Return (X, Y) of the center of cell containing provided text 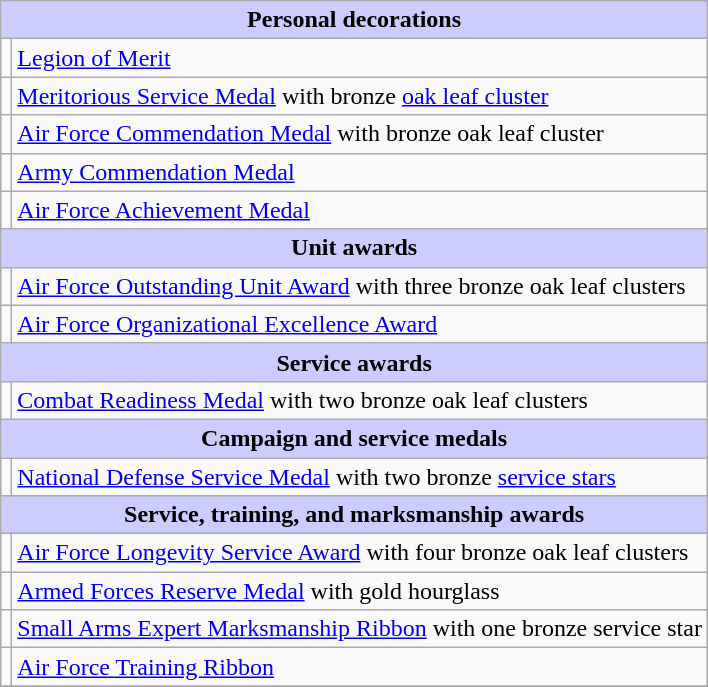
Air Force Longevity Service Award with four bronze oak leaf clusters (360, 553)
Service awards (354, 362)
Unit awards (354, 248)
Meritorious Service Medal with bronze oak leaf cluster (360, 96)
Small Arms Expert Marksmanship Ribbon with one bronze service star (360, 629)
Combat Readiness Medal with two bronze oak leaf clusters (360, 400)
Campaign and service medals (354, 438)
Air Force Organizational Excellence Award (360, 324)
Air Force Outstanding Unit Award with three bronze oak leaf clusters (360, 286)
Armed Forces Reserve Medal with gold hourglass (360, 591)
Personal decorations (354, 20)
Service, training, and marksmanship awards (354, 515)
Army Commendation Medal (360, 172)
Air Force Training Ribbon (360, 667)
Legion of Merit (360, 58)
Air Force Commendation Medal with bronze oak leaf cluster (360, 134)
National Defense Service Medal with two bronze service stars (360, 477)
Air Force Achievement Medal (360, 210)
